For the text-containing cell, return its midpoint in [x, y] coordinate format. 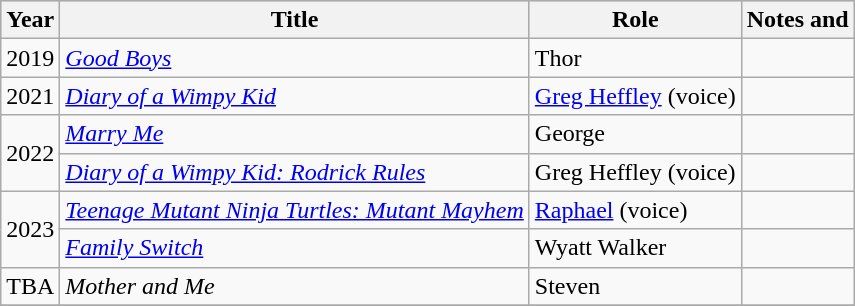
TBA [30, 286]
Steven [635, 286]
Marry Me [294, 134]
Title [294, 20]
2023 [30, 229]
Thor [635, 58]
Teenage Mutant Ninja Turtles: Mutant Mayhem [294, 210]
Family Switch [294, 248]
Diary of a Wimpy Kid [294, 96]
Role [635, 20]
Raphael (voice) [635, 210]
2021 [30, 96]
2019 [30, 58]
Mother and Me [294, 286]
George [635, 134]
Notes and [798, 20]
2022 [30, 153]
Wyatt Walker [635, 248]
Good Boys [294, 58]
Year [30, 20]
Diary of a Wimpy Kid: Rodrick Rules [294, 172]
